From the cell containing the given text, extract its center point as [X, Y] coordinate. 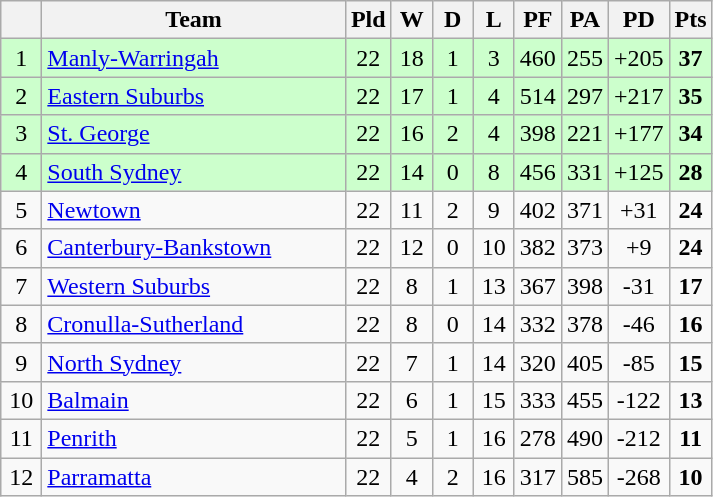
PF [538, 20]
-122 [638, 400]
460 [538, 58]
+177 [638, 134]
St. George [194, 134]
+31 [638, 210]
320 [538, 362]
585 [584, 477]
317 [538, 477]
South Sydney [194, 172]
405 [584, 362]
-212 [638, 438]
L [494, 20]
Parramatta [194, 477]
367 [538, 286]
373 [584, 248]
Newtown [194, 210]
402 [538, 210]
332 [538, 324]
37 [690, 58]
W [412, 20]
278 [538, 438]
35 [690, 96]
382 [538, 248]
255 [584, 58]
Western Suburbs [194, 286]
Canterbury-Bankstown [194, 248]
North Sydney [194, 362]
Cronulla-Sutherland [194, 324]
34 [690, 134]
18 [412, 58]
455 [584, 400]
331 [584, 172]
333 [538, 400]
Team [194, 20]
+125 [638, 172]
Balmain [194, 400]
297 [584, 96]
514 [538, 96]
+217 [638, 96]
490 [584, 438]
456 [538, 172]
+205 [638, 58]
371 [584, 210]
PA [584, 20]
Pld [368, 20]
Eastern Suburbs [194, 96]
-31 [638, 286]
+9 [638, 248]
-46 [638, 324]
-85 [638, 362]
378 [584, 324]
D [452, 20]
Manly-Warringah [194, 58]
Penrith [194, 438]
221 [584, 134]
Pts [690, 20]
PD [638, 20]
28 [690, 172]
-268 [638, 477]
